Detect which cell encompasses the target text, then output its [x, y] center coordinate. 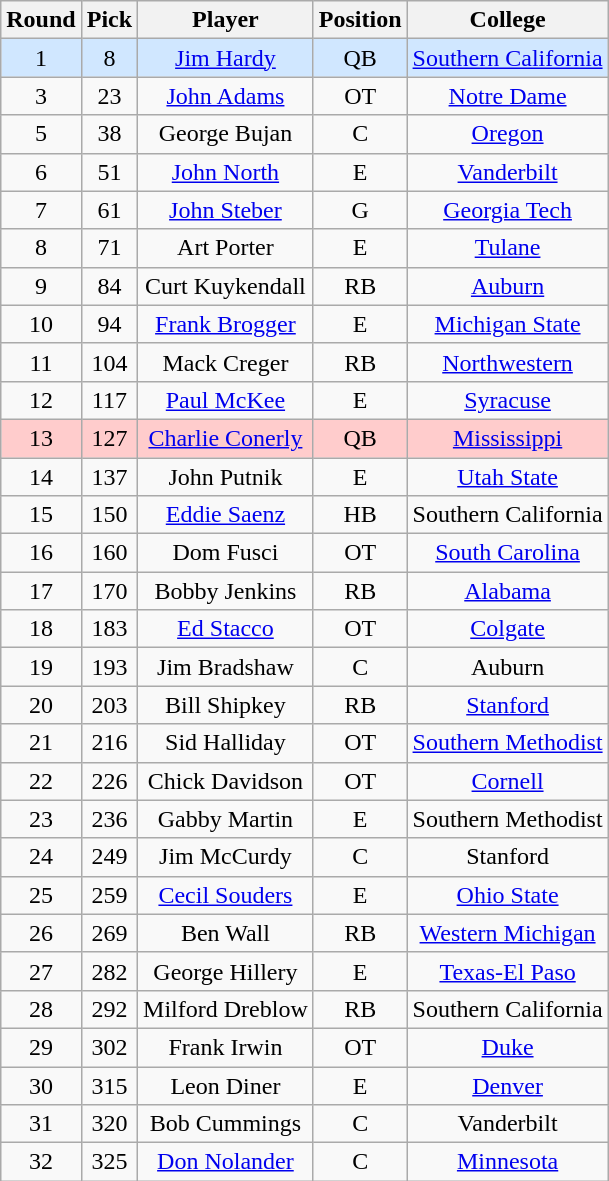
G [360, 210]
10 [41, 324]
20 [41, 705]
Art Porter [226, 248]
18 [41, 629]
Mississippi [508, 438]
61 [109, 210]
Jim Hardy [226, 58]
Curt Kuykendall [226, 286]
Mack Creger [226, 362]
John North [226, 172]
203 [109, 705]
Colgate [508, 629]
Frank Irwin [226, 1047]
26 [41, 933]
325 [109, 1162]
Leon Diner [226, 1085]
Charlie Conerly [226, 438]
94 [109, 324]
71 [109, 248]
Milford Dreblow [226, 1009]
College [508, 20]
7 [41, 210]
24 [41, 857]
38 [109, 134]
320 [109, 1124]
Chick Davidson [226, 781]
Jim McCurdy [226, 857]
Oregon [508, 134]
Duke [508, 1047]
315 [109, 1085]
30 [41, 1085]
George Hillery [226, 971]
137 [109, 477]
292 [109, 1009]
Position [360, 20]
25 [41, 895]
13 [41, 438]
17 [41, 591]
Northwestern [508, 362]
84 [109, 286]
11 [41, 362]
127 [109, 438]
Ben Wall [226, 933]
117 [109, 400]
282 [109, 971]
Bob Cummings [226, 1124]
14 [41, 477]
226 [109, 781]
3 [41, 96]
5 [41, 134]
Georgia Tech [508, 210]
Notre Dame [508, 96]
32 [41, 1162]
Michigan State [508, 324]
Pick [109, 20]
19 [41, 667]
150 [109, 515]
259 [109, 895]
170 [109, 591]
Cecil Souders [226, 895]
160 [109, 553]
Bill Shipkey [226, 705]
Player [226, 20]
Cornell [508, 781]
South Carolina [508, 553]
John Steber [226, 210]
29 [41, 1047]
Jim Bradshaw [226, 667]
16 [41, 553]
Paul McKee [226, 400]
Alabama [508, 591]
Don Nolander [226, 1162]
George Bujan [226, 134]
12 [41, 400]
Western Michigan [508, 933]
Gabby Martin [226, 819]
269 [109, 933]
249 [109, 857]
21 [41, 743]
HB [360, 515]
Syracuse [508, 400]
Sid Halliday [226, 743]
Round [41, 20]
Eddie Saenz [226, 515]
Bobby Jenkins [226, 591]
John Putnik [226, 477]
Frank Brogger [226, 324]
15 [41, 515]
51 [109, 172]
6 [41, 172]
Ed Stacco [226, 629]
1 [41, 58]
22 [41, 781]
216 [109, 743]
Ohio State [508, 895]
302 [109, 1047]
John Adams [226, 96]
Dom Fusci [226, 553]
Minnesota [508, 1162]
183 [109, 629]
Utah State [508, 477]
104 [109, 362]
236 [109, 819]
31 [41, 1124]
193 [109, 667]
9 [41, 286]
27 [41, 971]
Tulane [508, 248]
28 [41, 1009]
Denver [508, 1085]
Texas-El Paso [508, 971]
